From the cell containing the given text, extract its center point as [x, y] coordinate. 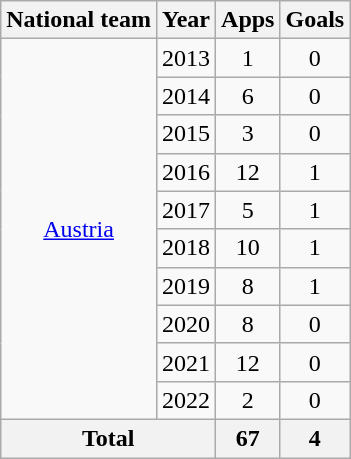
2022 [186, 400]
10 [248, 248]
4 [315, 438]
2014 [186, 96]
Goals [315, 20]
2018 [186, 248]
Year [186, 20]
2017 [186, 210]
2016 [186, 172]
6 [248, 96]
2020 [186, 324]
2013 [186, 58]
67 [248, 438]
2015 [186, 134]
Apps [248, 20]
2019 [186, 286]
2 [248, 400]
National team [79, 20]
Austria [79, 230]
3 [248, 134]
5 [248, 210]
2021 [186, 362]
Total [108, 438]
